Identify which cell holds the provided text, then report its (x, y) central coordinate. 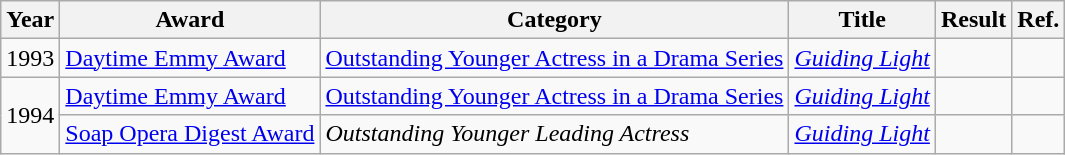
Title (862, 20)
Award (190, 20)
Category (554, 20)
Ref. (1038, 20)
1994 (30, 115)
Year (30, 20)
Soap Opera Digest Award (190, 134)
Outstanding Younger Leading Actress (554, 134)
1993 (30, 58)
Result (973, 20)
